Provide the [x, y] coordinate of the cell's center where the given text is located.  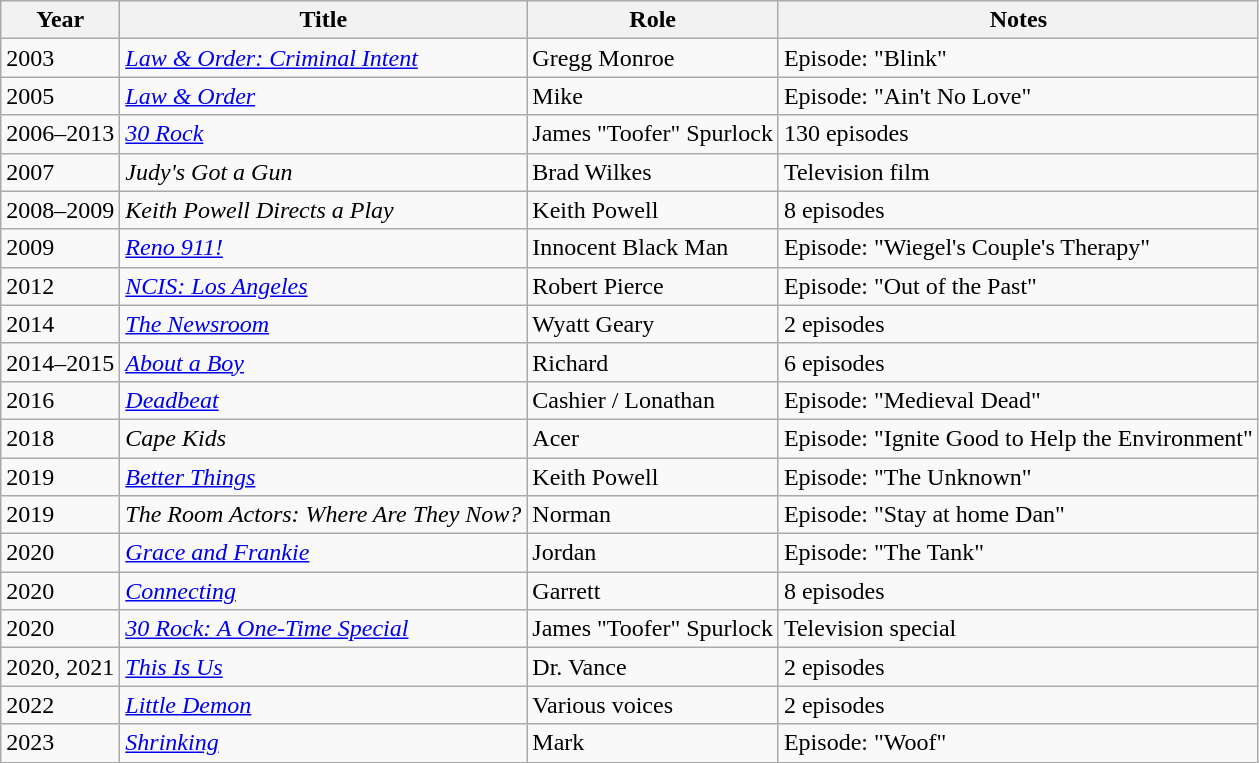
Little Demon [324, 705]
6 episodes [1018, 362]
Law & Order [324, 96]
2005 [60, 96]
Acer [653, 438]
Television film [1018, 172]
Wyatt Geary [653, 324]
30 Rock: A One-Time Special [324, 629]
2008–2009 [60, 210]
The Newsroom [324, 324]
Episode: "Woof" [1018, 743]
Year [60, 20]
Better Things [324, 477]
30 Rock [324, 134]
Keith Powell Directs a Play [324, 210]
About a Boy [324, 362]
2003 [60, 58]
Innocent Black Man [653, 248]
2022 [60, 705]
Episode: "Blink" [1018, 58]
Richard [653, 362]
2018 [60, 438]
This Is Us [324, 667]
2009 [60, 248]
Episode: "Ain't No Love" [1018, 96]
Cape Kids [324, 438]
2012 [60, 286]
2007 [60, 172]
Robert Pierce [653, 286]
Gregg Monroe [653, 58]
NCIS: Los Angeles [324, 286]
Brad Wilkes [653, 172]
Episode: "Medieval Dead" [1018, 400]
Reno 911! [324, 248]
Law & Order: Criminal Intent [324, 58]
Mike [653, 96]
2016 [60, 400]
Norman [653, 515]
Various voices [653, 705]
Garrett [653, 591]
Judy's Got a Gun [324, 172]
Connecting [324, 591]
Notes [1018, 20]
2020, 2021 [60, 667]
Episode: "Out of the Past" [1018, 286]
Episode: "The Tank" [1018, 553]
Jordan [653, 553]
2014 [60, 324]
Episode: "Wiegel's Couple's Therapy" [1018, 248]
Shrinking [324, 743]
Role [653, 20]
Mark [653, 743]
Title [324, 20]
Grace and Frankie [324, 553]
2023 [60, 743]
2014–2015 [60, 362]
Episode: "Stay at home Dan" [1018, 515]
Cashier / Lonathan [653, 400]
130 episodes [1018, 134]
2006–2013 [60, 134]
Episode: "The Unknown" [1018, 477]
Episode: "Ignite Good to Help the Environment" [1018, 438]
Television special [1018, 629]
Dr. Vance [653, 667]
The Room Actors: Where Are They Now? [324, 515]
Deadbeat [324, 400]
